Find where the given text appears and provide that cell's center as (x, y) coordinate. 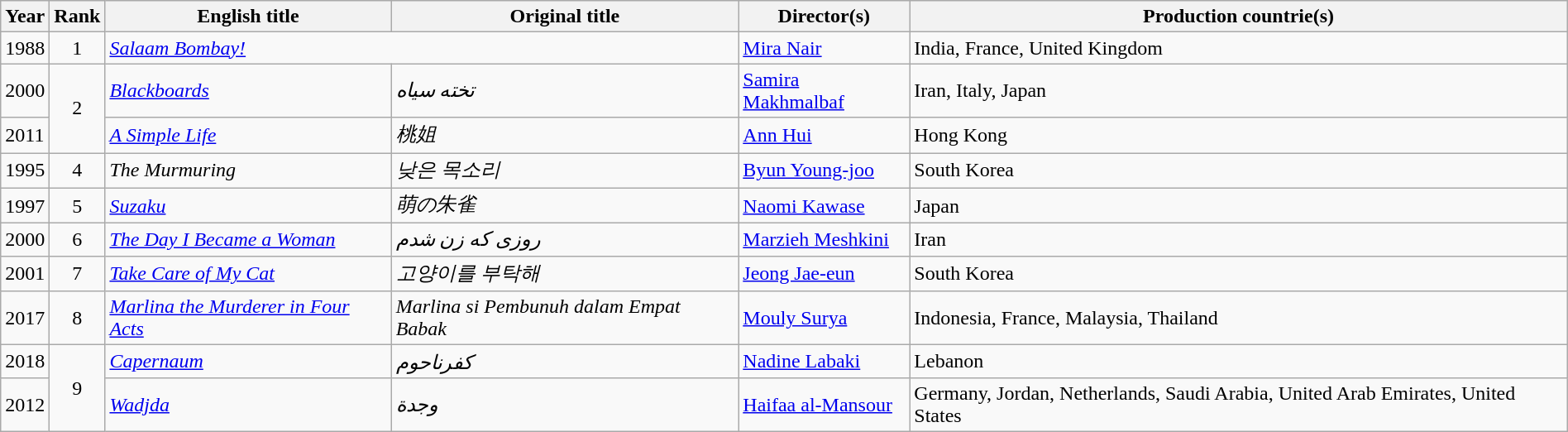
Mouly Surya (824, 318)
2001 (25, 273)
Japan (1239, 205)
تخته سياه (565, 91)
4 (78, 170)
9 (78, 389)
Director(s) (824, 17)
روزی که زن شدم (565, 240)
Marlina si Pembunuh dalam Empat Babak (565, 318)
Samira Makhmalbaf (824, 91)
The Murmuring (248, 170)
Indonesia, France, Malaysia, Thailand (1239, 318)
Marzieh Meshkini (824, 240)
A Simple Life (248, 136)
1 (78, 48)
کفرناحوم (565, 362)
萌の朱雀 (565, 205)
Ann Hui (824, 136)
2011 (25, 136)
Iran (1239, 240)
The Day I Became a Woman (248, 240)
Byun Young-joo (824, 170)
Naomi Kawase (824, 205)
English title (248, 17)
Suzaku (248, 205)
2 (78, 108)
Jeong Jae-eun (824, 273)
5 (78, 205)
Nadine Labaki (824, 362)
Marlina the Murderer in Four Acts (248, 318)
Blackboards (248, 91)
Mira Nair (824, 48)
Take Care of My Cat (248, 273)
1997 (25, 205)
Lebanon (1239, 362)
7 (78, 273)
India, France, United Kingdom (1239, 48)
桃姐 (565, 136)
1995 (25, 170)
2012 (25, 404)
Iran, Italy, Japan (1239, 91)
6 (78, 240)
Haifaa al-Mansour (824, 404)
8 (78, 318)
2018 (25, 362)
낮은 목소리 (565, 170)
Capernaum (248, 362)
Salaam Bombay! (422, 48)
Wadjda (248, 404)
Hong Kong (1239, 136)
Germany, Jordan, Netherlands, Saudi Arabia, United Arab Emirates, United States (1239, 404)
Production countrie(s) (1239, 17)
1988 (25, 48)
Original title (565, 17)
Rank (78, 17)
2017 (25, 318)
Year (25, 17)
وجدة (565, 404)
고양이를 부탁해 (565, 273)
